Provide the (x, y) coordinate of the cell's center where the given text is located.  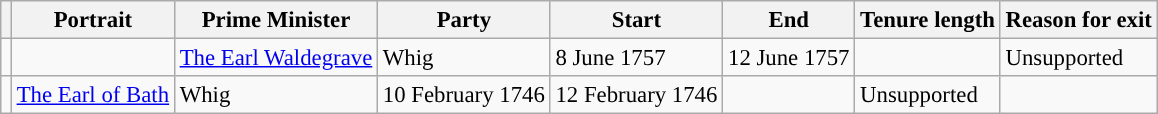
Portrait (92, 20)
The Earl of Bath (92, 95)
Start (636, 20)
8 June 1757 (636, 58)
Party (464, 20)
10 February 1746 (464, 95)
12 June 1757 (789, 58)
The Earl Waldegrave (276, 58)
Prime Minister (276, 20)
Tenure length (928, 20)
Reason for exit (1078, 20)
12 February 1746 (636, 95)
End (789, 20)
